Output the [X, Y] coordinate of the center of the cell containing the given text.  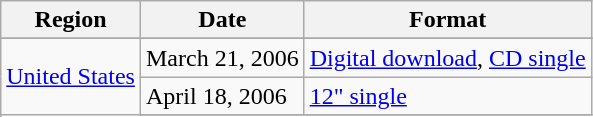
Region [71, 20]
March 21, 2006 [222, 58]
Format [448, 20]
April 18, 2006 [222, 96]
United States [71, 77]
12" single [448, 96]
Date [222, 20]
Digital download, CD single [448, 58]
